Return (x, y) of the center of cell containing provided text 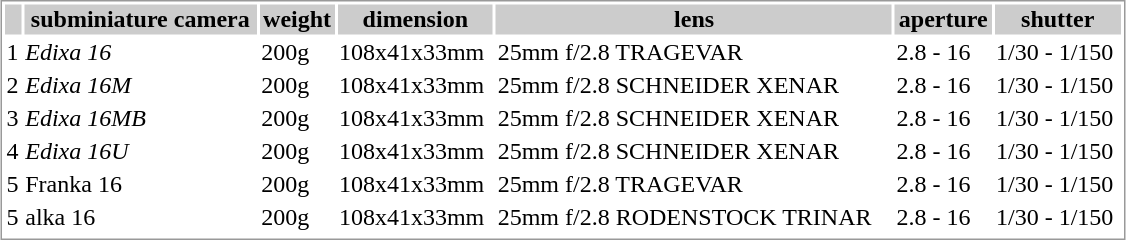
Edixa 16 (140, 53)
3 (13, 119)
dimension (415, 19)
1 (13, 53)
25mm f/2.8 RODENSTOCK TRINAR (694, 217)
Franka 16 (140, 185)
aperture (943, 19)
weight (298, 19)
Edixa 16M (140, 85)
lens (694, 19)
Edixa 16U (140, 151)
Edixa 16MB (140, 119)
4 (13, 151)
shutter (1058, 19)
2 (13, 85)
subminiature camera (140, 19)
alka 16 (140, 217)
